Pinpoint the cell where the given text exists, returning its [x, y] midpoint coordinate. 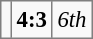
4:3 [32, 20]
6th [72, 20]
